Find where the given text appears and provide that cell's center as (x, y) coordinate. 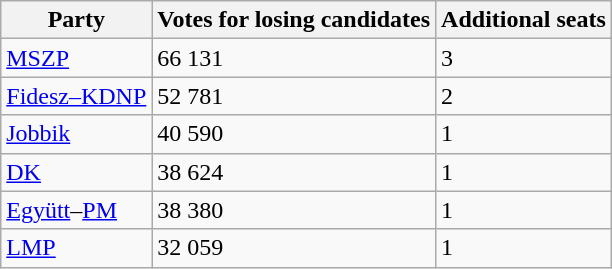
Party (76, 20)
2 (524, 96)
LMP (76, 248)
38 624 (294, 172)
Együtt–PM (76, 210)
MSZP (76, 58)
32 059 (294, 248)
Additional seats (524, 20)
66 131 (294, 58)
DK (76, 172)
Votes for losing candidates (294, 20)
38 380 (294, 210)
Jobbik (76, 134)
40 590 (294, 134)
52 781 (294, 96)
3 (524, 58)
Fidesz–KDNP (76, 96)
